Provide the (X, Y) coordinate of the cell's center where the given text is located.  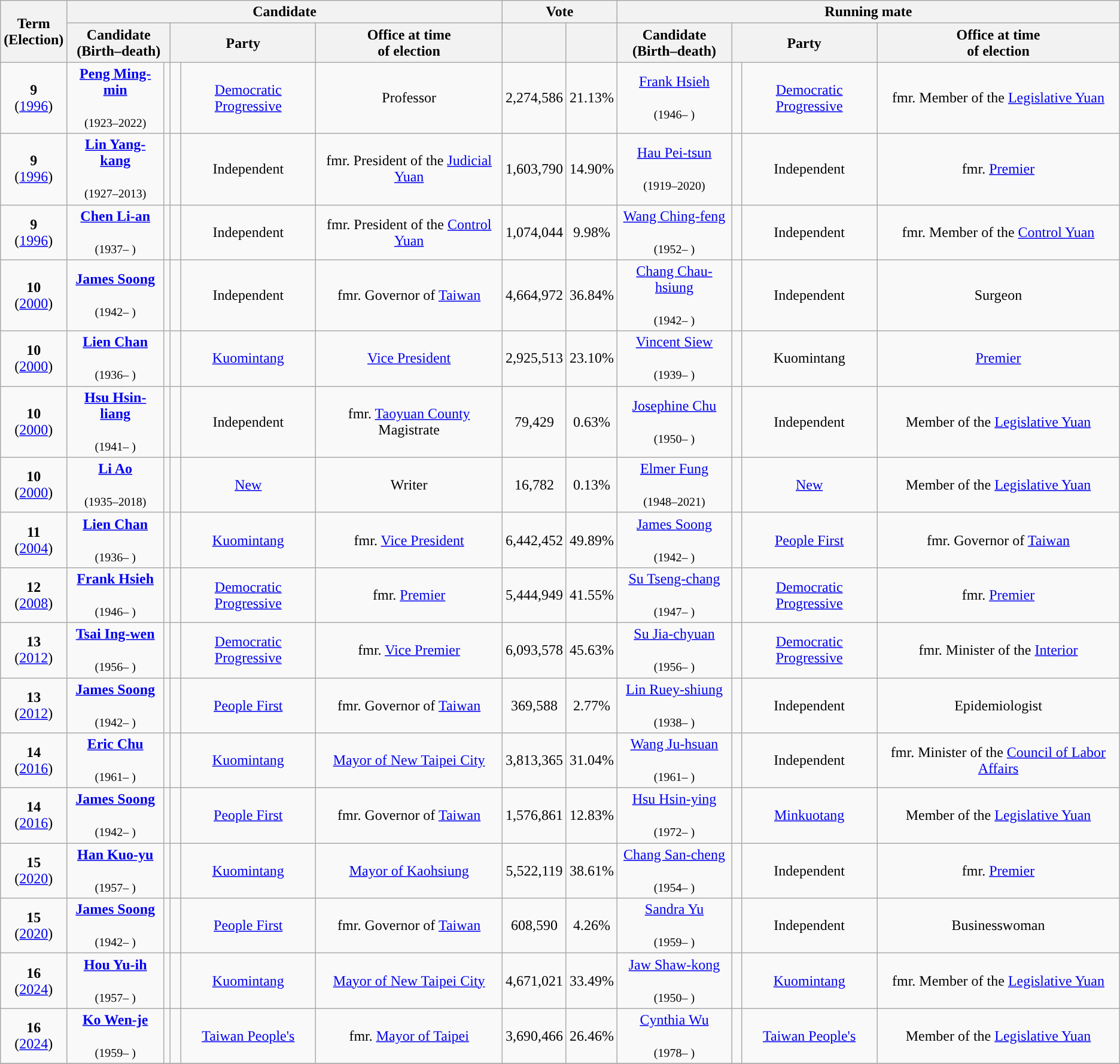
5,522,119 (534, 871)
Candidate (285, 12)
Running mate (869, 12)
Tsai Ing-wen(1956– ) (115, 650)
369,588 (534, 705)
1,074,044 (534, 232)
Chen Li-an(1937– ) (115, 232)
Lin Ruey-shiung(1938– ) (675, 705)
5,444,949 (534, 595)
Hsu Hsin-ying(1972– ) (675, 816)
12(2008) (34, 595)
6,093,578 (534, 650)
fmr. Mayor of Taipei (409, 1036)
0.63% (591, 421)
16,782 (534, 485)
1,576,861 (534, 816)
fmr. Vice President (409, 540)
31.04% (591, 761)
33.49% (591, 981)
3,813,365 (534, 761)
9.98% (591, 232)
fmr. Minister of the Council of Labor Affairs (999, 761)
2,274,586 (534, 98)
38.61% (591, 871)
Sandra Yu(1959– ) (675, 926)
Elmer Fung(1948–2021) (675, 485)
4.26% (591, 926)
21.13% (591, 98)
45.63% (591, 650)
Epidemiologist (999, 705)
Wang Ching-feng(1952– ) (675, 232)
fmr. President of the Control Yuan (409, 232)
4,664,972 (534, 296)
23.10% (591, 358)
3,690,466 (534, 1036)
Han Kuo-yu(1957– ) (115, 871)
Hsu Hsin-liang(1941– ) (115, 421)
41.55% (591, 595)
11(2004) (34, 540)
Wang Ju-hsuan(1961– ) (675, 761)
Chang Chau-hsiung(1942– ) (675, 296)
Ko Wen-je(1959– ) (115, 1036)
Term(Election) (34, 31)
49.89% (591, 540)
Li Ao(1935–2018) (115, 485)
fmr. Vice Premier (409, 650)
Su Jia-chyuan(1956– ) (675, 650)
Vice President (409, 358)
36.84% (591, 296)
Minkuotang (809, 816)
Hau Pei-tsun(1919–2020) (675, 169)
6,442,452 (534, 540)
fmr. Taoyuan County Magistrate (409, 421)
79,429 (534, 421)
Vincent Siew(1939– ) (675, 358)
Chang San-cheng(1954– ) (675, 871)
12.83% (591, 816)
Peng Ming-min(1923–2022) (115, 98)
Professor (409, 98)
Mayor of Kaohsiung (409, 871)
Writer (409, 485)
Eric Chu(1961– ) (115, 761)
1,603,790 (534, 169)
Businesswoman (999, 926)
Jaw Shaw-kong(1950– ) (675, 981)
Lin Yang-kang(1927–2013) (115, 169)
fmr. President of the Judicial Yuan (409, 169)
Vote (559, 12)
Premier (999, 358)
26.46% (591, 1036)
2,925,513 (534, 358)
Su Tseng-chang(1947– ) (675, 595)
4,671,021 (534, 981)
fmr. Member of the Control Yuan (999, 232)
2.77% (591, 705)
Surgeon (999, 296)
Hou Yu-ih(1957– ) (115, 981)
608,590 (534, 926)
0.13% (591, 485)
Cynthia Wu(1978– ) (675, 1036)
14.90% (591, 169)
fmr. Minister of the Interior (999, 650)
Josephine Chu(1950– ) (675, 421)
